Extract the [x, y] coordinate from the center of the cell holding the provided text.  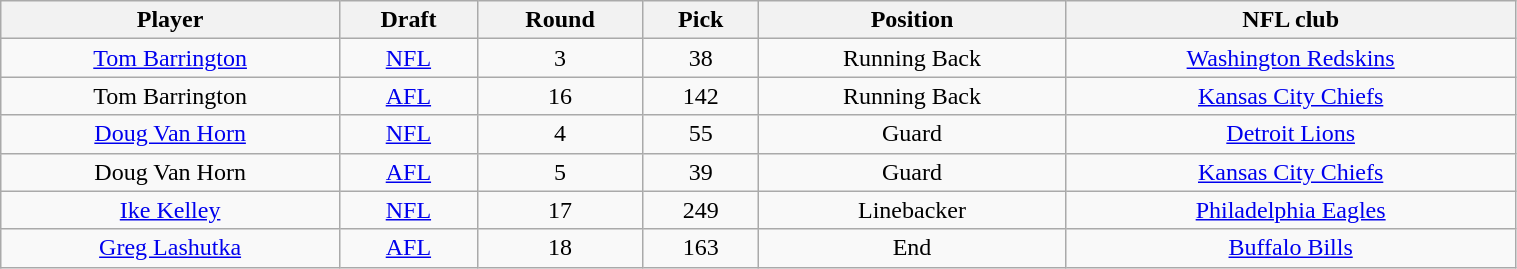
5 [560, 172]
3 [560, 58]
39 [701, 172]
Greg Lashutka [170, 248]
4 [560, 134]
Pick [701, 20]
Buffalo Bills [1290, 248]
Linebacker [912, 210]
Detroit Lions [1290, 134]
142 [701, 96]
Washington Redskins [1290, 58]
Round [560, 20]
18 [560, 248]
Philadelphia Eagles [1290, 210]
NFL club [1290, 20]
17 [560, 210]
Draft [408, 20]
Ike Kelley [170, 210]
End [912, 248]
Player [170, 20]
249 [701, 210]
38 [701, 58]
55 [701, 134]
163 [701, 248]
Position [912, 20]
16 [560, 96]
